Provide the (X, Y) coordinate of the cell's center where the given text is located.  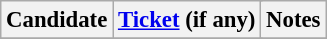
Candidate (57, 20)
Ticket (if any) (187, 20)
Notes (294, 20)
